Return the (x, y) coordinate for the center point of the cell that contains the specified text.  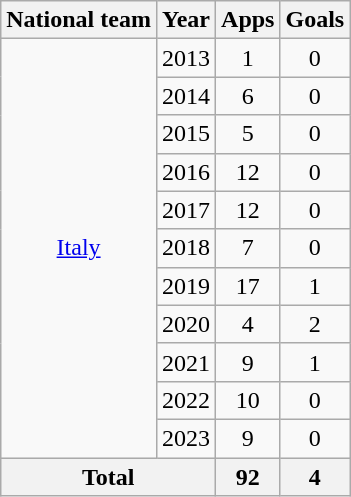
Italy (79, 248)
National team (79, 20)
2018 (186, 248)
2022 (186, 400)
10 (248, 400)
5 (248, 134)
2 (315, 324)
2013 (186, 58)
2020 (186, 324)
2014 (186, 96)
7 (248, 248)
2023 (186, 438)
92 (248, 477)
Total (108, 477)
2015 (186, 134)
Apps (248, 20)
2021 (186, 362)
Goals (315, 20)
Year (186, 20)
17 (248, 286)
6 (248, 96)
2017 (186, 210)
2016 (186, 172)
2019 (186, 286)
